Scan for the cell matching the given text and deliver its [X, Y] coordinate at center. 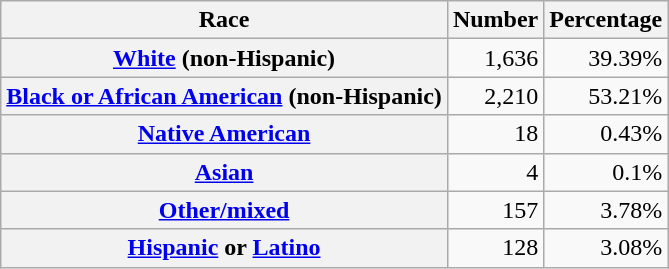
0.1% [606, 172]
39.39% [606, 58]
128 [495, 248]
White (non-Hispanic) [224, 58]
157 [495, 210]
Black or African American (non-Hispanic) [224, 96]
3.78% [606, 210]
0.43% [606, 134]
Asian [224, 172]
2,210 [495, 96]
Race [224, 20]
53.21% [606, 96]
Percentage [606, 20]
1,636 [495, 58]
Number [495, 20]
3.08% [606, 248]
4 [495, 172]
Native American [224, 134]
Other/mixed [224, 210]
18 [495, 134]
Hispanic or Latino [224, 248]
